Identify which cell holds the provided text, then report its (X, Y) central coordinate. 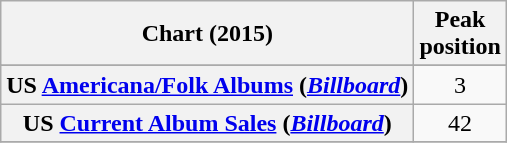
3 (460, 85)
US Americana/Folk Albums (Billboard) (208, 85)
Chart (2015) (208, 34)
US Current Album Sales (Billboard) (208, 123)
Peakposition (460, 34)
42 (460, 123)
